Identify which cell holds the provided text, then report its [X, Y] central coordinate. 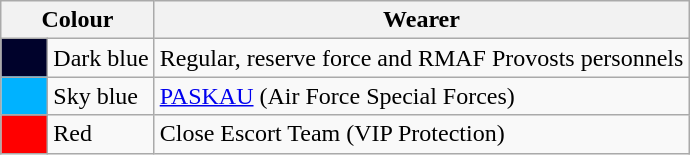
PASKAU (Air Force Special Forces) [422, 96]
Red [101, 134]
Sky blue [101, 96]
Close Escort Team (VIP Protection) [422, 134]
Dark blue [101, 58]
Regular, reserve force and RMAF Provosts personnels [422, 58]
Wearer [422, 20]
Colour [78, 20]
